Search for the cell housing the specified text and yield its (X, Y) center coordinate. 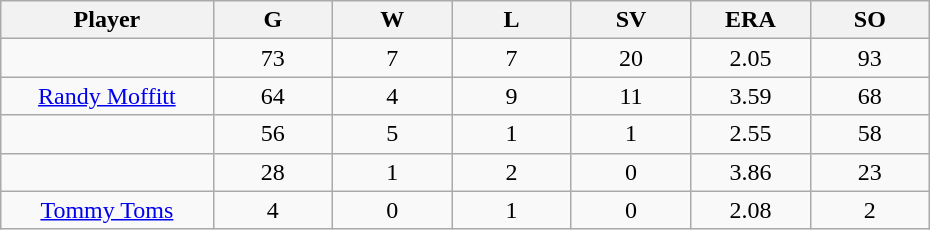
ERA (750, 20)
2.05 (750, 58)
68 (870, 96)
3.86 (750, 172)
23 (870, 172)
9 (512, 96)
Randy Moffitt (107, 96)
56 (272, 134)
G (272, 20)
2.08 (750, 210)
58 (870, 134)
11 (630, 96)
3.59 (750, 96)
20 (630, 58)
73 (272, 58)
L (512, 20)
2.55 (750, 134)
93 (870, 58)
W (392, 20)
28 (272, 172)
Tommy Toms (107, 210)
64 (272, 96)
Player (107, 20)
SO (870, 20)
SV (630, 20)
5 (392, 134)
